Scan for the cell matching the given text and deliver its (x, y) coordinate at center. 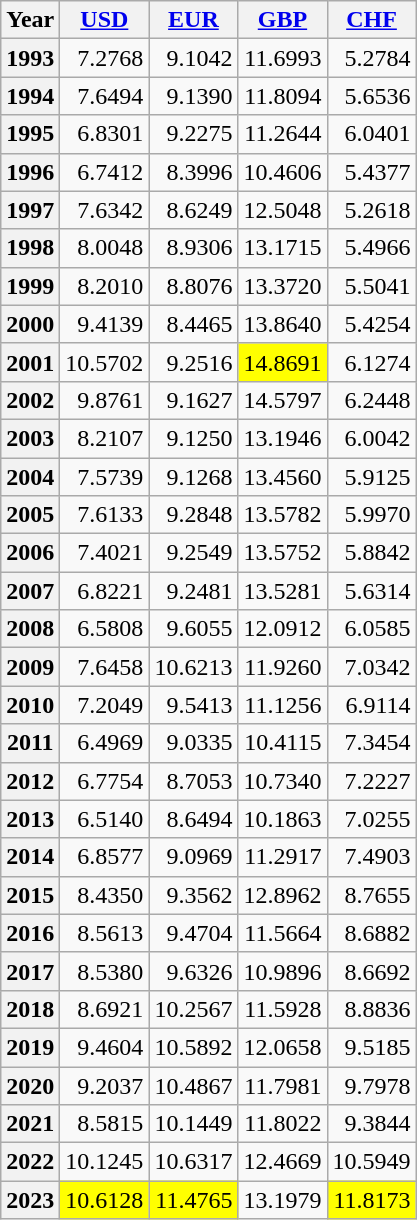
8.8076 (194, 286)
8.9306 (194, 248)
7.6458 (104, 667)
6.7754 (104, 781)
2018 (30, 1009)
9.2037 (104, 1085)
8.4350 (104, 895)
13.5782 (282, 515)
10.6317 (194, 1162)
5.2618 (372, 210)
11.4765 (194, 1200)
9.2275 (194, 134)
6.7412 (104, 172)
2017 (30, 971)
11.8094 (282, 96)
USD (104, 20)
9.6055 (194, 629)
9.0335 (194, 743)
2022 (30, 1162)
2006 (30, 553)
8.5613 (104, 933)
6.5140 (104, 819)
9.0969 (194, 857)
7.4021 (104, 553)
10.5949 (372, 1162)
9.5185 (372, 1047)
2010 (30, 705)
5.5041 (372, 286)
6.0042 (372, 438)
10.5892 (194, 1047)
7.6494 (104, 96)
6.4969 (104, 743)
7.4903 (372, 857)
6.1274 (372, 362)
11.6993 (282, 58)
EUR (194, 20)
1995 (30, 134)
10.2567 (194, 1009)
8.7655 (372, 895)
8.7053 (194, 781)
7.6342 (104, 210)
10.1245 (104, 1162)
6.8221 (104, 591)
8.5815 (104, 1124)
12.5048 (282, 210)
9.2549 (194, 553)
11.1256 (282, 705)
5.8842 (372, 553)
2007 (30, 591)
8.2107 (104, 438)
9.1042 (194, 58)
7.5739 (104, 477)
12.0658 (282, 1047)
7.0255 (372, 819)
7.6133 (104, 515)
8.8836 (372, 1009)
8.0048 (104, 248)
9.1390 (194, 96)
7.2227 (372, 781)
2016 (30, 933)
2020 (30, 1085)
13.4560 (282, 477)
11.2917 (282, 857)
8.5380 (104, 971)
9.5413 (194, 705)
14.5797 (282, 400)
2019 (30, 1047)
10.4867 (194, 1085)
10.4115 (282, 743)
11.5664 (282, 933)
14.8691 (282, 362)
9.3844 (372, 1124)
13.8640 (282, 324)
10.6128 (104, 1200)
13.1979 (282, 1200)
9.1268 (194, 477)
9.3562 (194, 895)
GBP (282, 20)
2013 (30, 819)
11.9260 (282, 667)
8.6882 (372, 933)
10.4606 (282, 172)
13.5752 (282, 553)
2009 (30, 667)
12.0912 (282, 629)
12.8962 (282, 895)
13.5281 (282, 591)
7.2049 (104, 705)
8.6494 (194, 819)
11.8173 (372, 1200)
5.6314 (372, 591)
13.3720 (282, 286)
8.6249 (194, 210)
2023 (30, 1200)
9.1627 (194, 400)
9.4139 (104, 324)
2014 (30, 857)
2005 (30, 515)
10.1863 (282, 819)
5.9125 (372, 477)
9.6326 (194, 971)
8.3996 (194, 172)
11.2644 (282, 134)
6.8301 (104, 134)
2012 (30, 781)
2008 (30, 629)
10.6213 (194, 667)
9.1250 (194, 438)
9.4604 (104, 1047)
2002 (30, 400)
5.2784 (372, 58)
13.1946 (282, 438)
2011 (30, 743)
1996 (30, 172)
6.9114 (372, 705)
CHF (372, 20)
8.6692 (372, 971)
5.9970 (372, 515)
2015 (30, 895)
6.8577 (104, 857)
8.6921 (104, 1009)
2001 (30, 362)
6.0401 (372, 134)
7.2768 (104, 58)
9.7978 (372, 1085)
6.2448 (372, 400)
7.0342 (372, 667)
5.4966 (372, 248)
1994 (30, 96)
6.5808 (104, 629)
9.2848 (194, 515)
10.1449 (194, 1124)
5.4377 (372, 172)
10.5702 (104, 362)
Year (30, 20)
13.1715 (282, 248)
10.9896 (282, 971)
5.4254 (372, 324)
9.2481 (194, 591)
2021 (30, 1124)
5.6536 (372, 96)
9.2516 (194, 362)
1993 (30, 58)
2004 (30, 477)
11.7981 (282, 1085)
9.8761 (104, 400)
8.2010 (104, 286)
12.4669 (282, 1162)
6.0585 (372, 629)
1998 (30, 248)
1999 (30, 286)
9.4704 (194, 933)
7.3454 (372, 743)
11.8022 (282, 1124)
11.5928 (282, 1009)
1997 (30, 210)
2000 (30, 324)
2003 (30, 438)
10.7340 (282, 781)
8.4465 (194, 324)
